Output the [X, Y] coordinate of the center of the cell containing the given text.  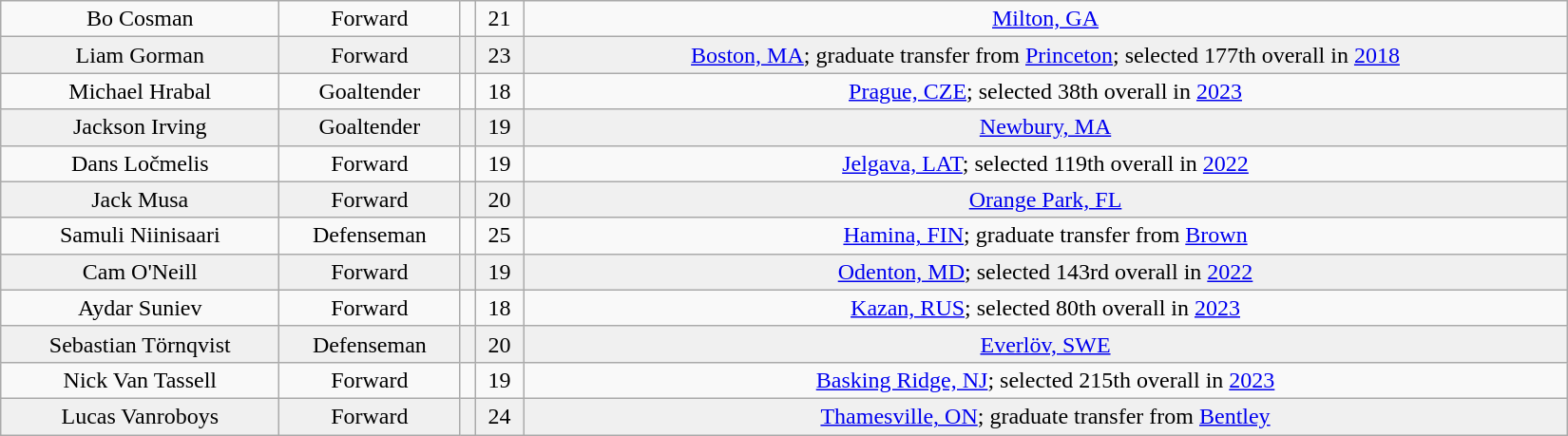
25 [500, 236]
Kazan, RUS; selected 80th overall in 2023 [1045, 308]
21 [500, 19]
Aydar Suniev [141, 308]
Dans Ločmelis [141, 163]
23 [500, 55]
Boston, MA; graduate transfer from Princeton; selected 177th overall in 2018 [1045, 55]
Milton, GA [1045, 19]
Everlöv, SWE [1045, 344]
Bo Cosman [141, 19]
Cam O'Neill [141, 272]
Samuli Niinisaari [141, 236]
Jackson Irving [141, 127]
Thamesville, ON; graduate transfer from Bentley [1045, 416]
Orange Park, FL [1045, 199]
Basking Ridge, NJ; selected 215th overall in 2023 [1045, 380]
Nick Van Tassell [141, 380]
Prague, CZE; selected 38th overall in 2023 [1045, 91]
Jelgava, LAT; selected 119th overall in 2022 [1045, 163]
Newbury, MA [1045, 127]
Hamina, FIN; graduate transfer from Brown [1045, 236]
Jack Musa [141, 199]
Sebastian Törnqvist [141, 344]
Liam Gorman [141, 55]
24 [500, 416]
Odenton, MD; selected 143rd overall in 2022 [1045, 272]
Michael Hrabal [141, 91]
Lucas Vanroboys [141, 416]
